Identify which cell holds the provided text, then report its (X, Y) central coordinate. 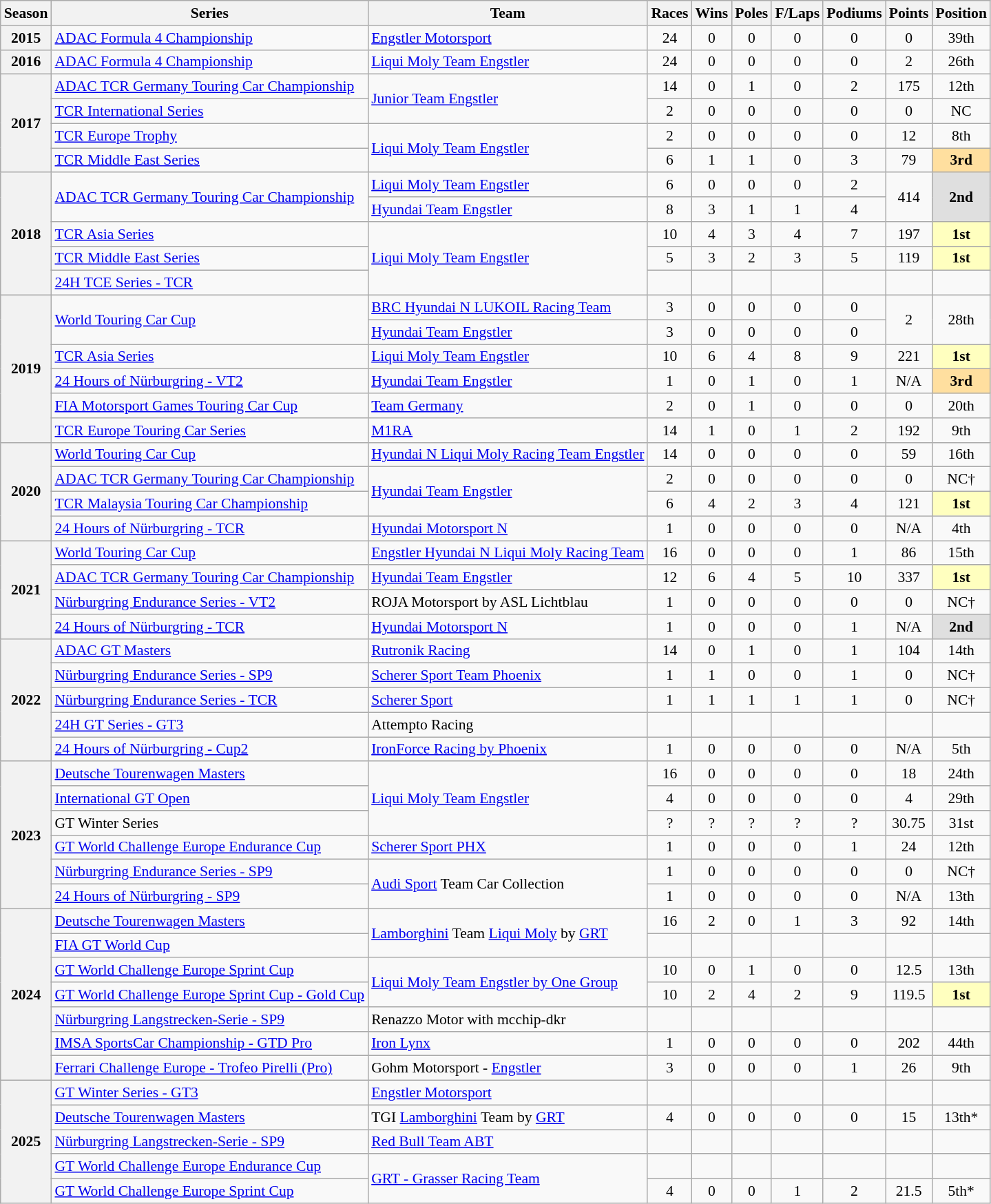
31st (961, 823)
Iron Lynx (508, 1044)
ROJA Motorsport by ASL Lichtblau (508, 602)
24 Hours of Nürburgring - Cup2 (209, 749)
Red Bull Team ABT (508, 1142)
197 (909, 234)
39th (961, 38)
2022 (26, 700)
IMSA SportsCar Championship - GTD Pro (209, 1044)
TCR Malaysia Touring Car Championship (209, 504)
Scherer Sport PHX (508, 847)
26th (961, 62)
GT Winter Series (209, 823)
21.5 (909, 1191)
M1RA (508, 430)
12.5 (909, 971)
FIA GT World Cup (209, 946)
Wins (712, 13)
44th (961, 1044)
TCR International Series (209, 112)
TGI Lamborghini Team by GRT (508, 1117)
BRC Hyundai N LUKOIL Racing Team (508, 308)
15th (961, 553)
59 (909, 455)
121 (909, 504)
IronForce Racing by Phoenix (508, 749)
8th (961, 136)
GT Winter Series - GT3 (209, 1093)
GT World Challenge Europe Sprint Cup - Gold Cup (209, 995)
NC (961, 112)
24 Hours of Nürburgring - VT2 (209, 382)
2016 (26, 62)
28th (961, 320)
119.5 (909, 995)
24H TCE Series - TCR (209, 283)
Scherer Sport (508, 700)
5th (961, 749)
2023 (26, 835)
Team Germany (508, 406)
Engstler Hyundai N Liqui Moly Racing Team (508, 553)
2017 (26, 123)
414 (909, 197)
2015 (26, 38)
Renazzo Motor with mcchip-dkr (508, 1019)
Audi Sport Team Car Collection (508, 884)
2024 (26, 995)
TCR Europe Trophy (209, 136)
2019 (26, 369)
86 (909, 553)
Position (961, 13)
18 (909, 774)
Nürburgring Endurance Series - VT2 (209, 602)
30.75 (909, 823)
24th (961, 774)
2025 (26, 1142)
Gohm Motorsport - Engstler (508, 1068)
24H GT Series - GT3 (209, 725)
Lamborghini Team Liqui Moly by GRT (508, 933)
Attempto Racing (508, 725)
Season (26, 13)
Liqui Moly Team Engstler by One Group (508, 982)
Rutronik Racing (508, 651)
Junior Team Engstler (508, 99)
International GT Open (209, 798)
TCR Europe Touring Car Series (209, 430)
Ferrari Challenge Europe - Trofeo Pirelli (Pro) (209, 1068)
13th* (961, 1117)
2020 (26, 491)
Poles (751, 13)
192 (909, 430)
Team (508, 13)
2021 (26, 590)
4th (961, 528)
92 (909, 921)
104 (909, 651)
F/Laps (797, 13)
Nürburgring Endurance Series - TCR (209, 700)
GRT - Grasser Racing Team (508, 1179)
ADAC GT Masters (209, 651)
Races (669, 13)
Series (209, 13)
20th (961, 406)
24 Hours of Nürburgring - SP9 (209, 897)
221 (909, 357)
337 (909, 578)
202 (909, 1044)
15 (909, 1117)
175 (909, 87)
FIA Motorsport Games Touring Car Cup (209, 406)
Scherer Sport Team Phoenix (508, 676)
2018 (26, 234)
Podiums (854, 13)
16th (961, 455)
79 (909, 160)
Points (909, 13)
29th (961, 798)
Hyundai N Liqui Moly Racing Team Engstler (508, 455)
119 (909, 258)
5th* (961, 1191)
7 (854, 234)
26 (909, 1068)
